Identify which cell holds the provided text, then report its [X, Y] central coordinate. 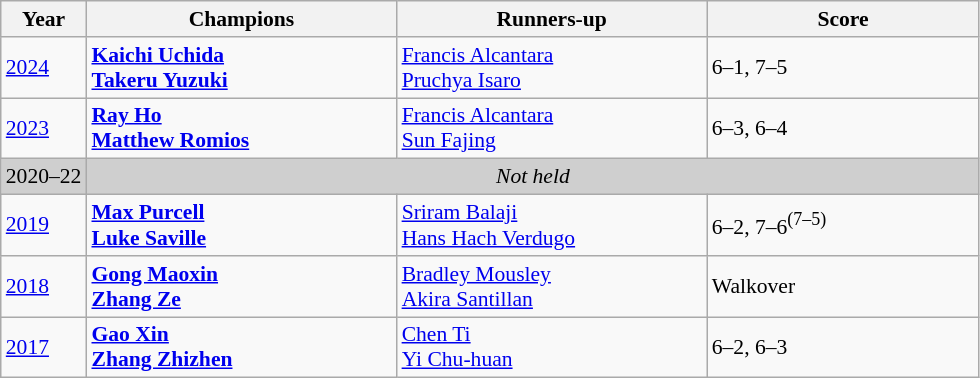
Walkover [844, 286]
6–3, 6–4 [844, 128]
6–2, 7–6(7–5) [844, 226]
6–1, 7–5 [844, 68]
2018 [44, 286]
Kaichi Uchida Takeru Yuzuki [241, 68]
2017 [44, 348]
Gao Xin Zhang Zhizhen [241, 348]
6–2, 6–3 [844, 348]
Champions [241, 19]
Francis Alcantara Pruchya Isaro [552, 68]
Chen Ti Yi Chu-huan [552, 348]
2023 [44, 128]
Score [844, 19]
Bradley Mousley Akira Santillan [552, 286]
Francis Alcantara Sun Fajing [552, 128]
2020–22 [44, 177]
Not held [532, 177]
Gong Maoxin Zhang Ze [241, 286]
Runners-up [552, 19]
Max Purcell Luke Saville [241, 226]
Ray Ho Matthew Romios [241, 128]
Year [44, 19]
Sriram Balaji Hans Hach Verdugo [552, 226]
2024 [44, 68]
2019 [44, 226]
